Provide the (x, y) coordinate of the cell's center where the given text is located.  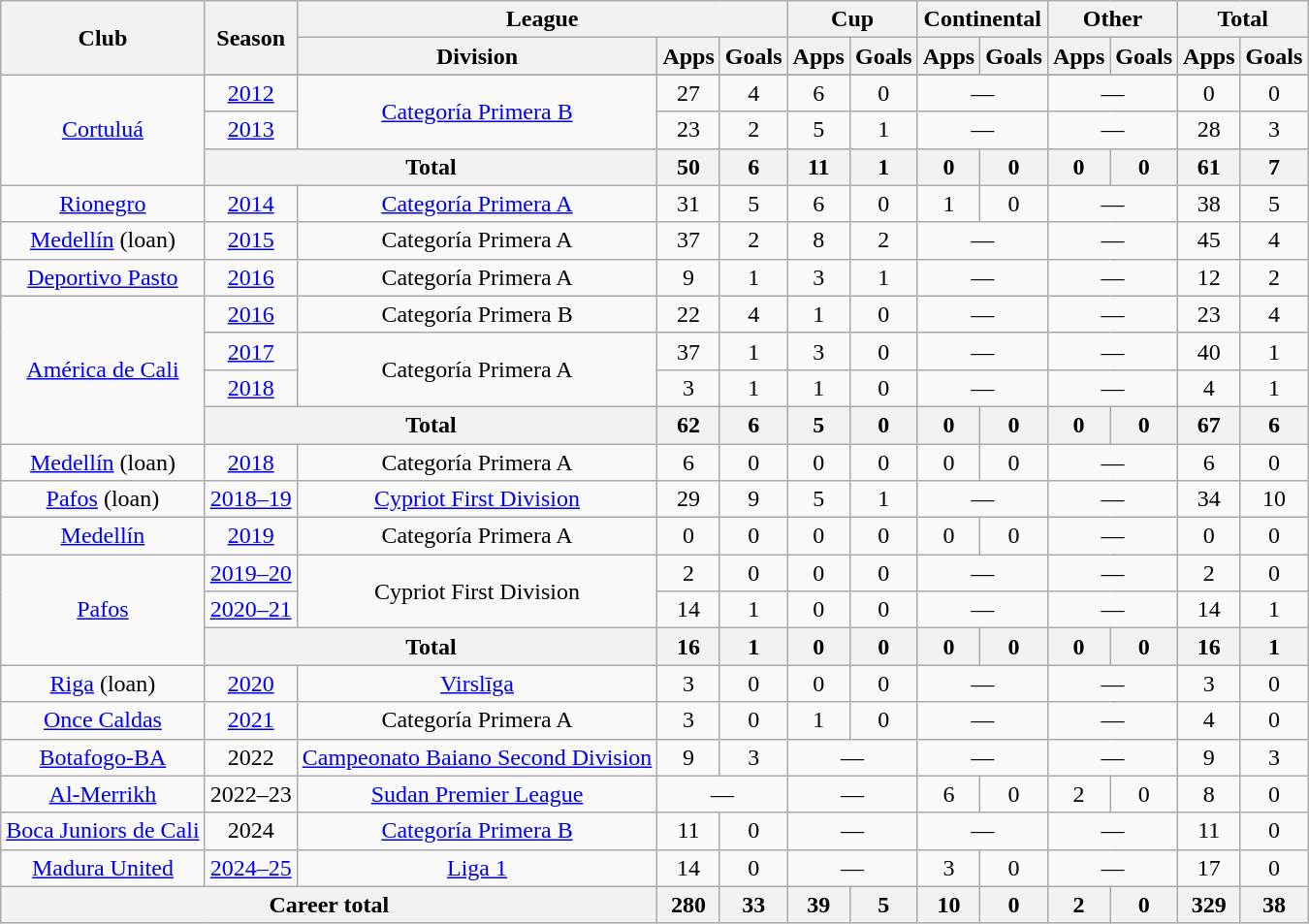
Al-Merrikh (103, 794)
39 (818, 905)
Other (1112, 19)
América de Cali (103, 369)
Continental (982, 19)
2022–23 (250, 794)
29 (688, 499)
61 (1209, 167)
28 (1209, 130)
2019 (250, 536)
67 (1209, 425)
Pafos (103, 610)
2018–19 (250, 499)
2017 (250, 351)
Cortuluá (103, 130)
Riga (loan) (103, 684)
Division (477, 56)
50 (688, 167)
62 (688, 425)
2012 (250, 93)
2014 (250, 204)
Campeonato Baiano Second Division (477, 757)
2024 (250, 831)
2019–20 (250, 573)
40 (1209, 351)
Virslīga (477, 684)
7 (1274, 167)
Club (103, 38)
2020–21 (250, 610)
45 (1209, 240)
17 (1209, 868)
Rionegro (103, 204)
329 (1209, 905)
Deportivo Pasto (103, 277)
2022 (250, 757)
27 (688, 93)
League (542, 19)
Madura United (103, 868)
Medellín (103, 536)
12 (1209, 277)
Cup (852, 19)
Once Caldas (103, 720)
280 (688, 905)
2020 (250, 684)
Botafogo-BA (103, 757)
34 (1209, 499)
Boca Juniors de Cali (103, 831)
Career total (330, 905)
33 (753, 905)
Pafos (loan) (103, 499)
Season (250, 38)
2015 (250, 240)
31 (688, 204)
2021 (250, 720)
Liga 1 (477, 868)
22 (688, 314)
2024–25 (250, 868)
2013 (250, 130)
Sudan Premier League (477, 794)
